Provide the (x, y) coordinate of the cell's center where the given text is located.  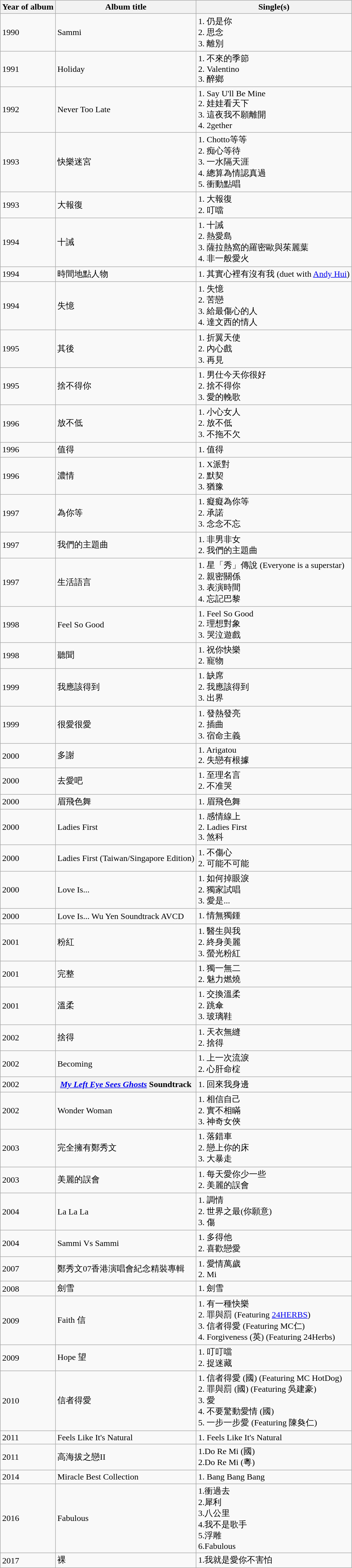
2014 (28, 1477)
1991 (28, 69)
裸 (126, 1561)
1. 每天愛你少一些 2. 美麗的誤會 (274, 1180)
大報復 (126, 205)
1. 上一次流淚 2. 心肝命椗 (274, 1064)
2016 (28, 1518)
Holiday (126, 69)
1. 多得他 2. 喜歡戀愛 (274, 1244)
Hope 望 (126, 1358)
Sammi Vs Sammi (126, 1244)
1. 有一種快樂 2. 罪與罰 (Featuring 24HERBS) 3. 信者得愛 (Featuring MC仁) 4. Forgiveness (英) (Featuring 24Herbs) (274, 1321)
放不低 (126, 424)
1. 小心女人 2. 放不低 3. 不拖不欠 (274, 424)
1990 (28, 33)
Feels Like It's Natural (126, 1437)
2010 (28, 1401)
1. 眉飛色舞 (274, 802)
2008 (28, 1289)
Love Is... (126, 890)
1. Feel So Good 2. 理想對象 3. 哭泣遊戲 (274, 624)
Becoming (126, 1064)
信者得愛 (126, 1401)
1. 不來的季節 2. Valentino 3. 醉鄉 (274, 69)
1. 缺席 2. 我應該得到 3. 出界 (274, 687)
1. 落錯車 2. 戀上你的床 3. 大暴走 (274, 1148)
1. 大報復 2. 叮噹 (274, 205)
完全擁有鄭秀文 (126, 1148)
1. 愛情萬歲 2. Mi (274, 1269)
溫柔 (126, 1006)
Year of album (28, 7)
2017 (28, 1561)
美麗的誤會 (126, 1180)
1.衝過去 2.犀利 3.八公里 4.我不是歌手 5.浮雕 6.Fabulous (274, 1518)
1. 感情線上 2. Ladies First 3. 煞科 (274, 827)
1. 星「秀」傳說 (Everyone is a superstar) 2. 親密關係 3. 表演時間 4. 忘記巴黎 (274, 582)
1. 不傷心 2. 可能不可能 (274, 858)
1. 祝你快樂 2. 寵物 (274, 655)
1. Feels Like It's Natural (274, 1437)
生活語言 (126, 582)
1. 情無獨鍾 (274, 916)
去愛吧 (126, 781)
2007 (28, 1269)
高海拔之戀II (126, 1457)
1. 其實心裡有沒有我 (duet with Andy Hui) (274, 274)
1. 回來我身邊 (274, 1084)
鄭秀文07香港演唱會紀念精裝專輯 (126, 1269)
1. 仍是你 2. 思念 3. 離別 (274, 33)
1. 調情 2. 世界之最(你願意) 3. 傷 (274, 1212)
Fabulous (126, 1518)
1. 天衣無縫 2. 捨得 (274, 1038)
1. 值得 (274, 450)
Wonder Woman (126, 1111)
My Left Eye Sees Ghosts Soundtrack (126, 1084)
Never Too Late (126, 109)
Faith 信 (126, 1321)
時間地點人物 (126, 274)
1. Arigatou 2. 失戀有根據 (274, 756)
1.Do Re Mi (國) 2.Do Re Mi (粵) (274, 1457)
快樂迷宮 (126, 162)
1. 叮叮噹 2. 捉迷藏 (274, 1358)
1. 發熱發亮 2. 插曲 3. 宿命主義 (274, 725)
1. 十誡 2. 熱愛島 3. 薩拉熱窩的羅密歐與茱麗葉 4. 非一般愛火 (274, 242)
為你等 (126, 513)
1. 信者得愛 (國) (Featuring MC HotDog) 2. 罪與罰 (國) (Featuring 吳建豪) 3. 愛 4. 不要驚動愛情 (國) 5. 一步一步愛 (Featuring 陳奐仁) (274, 1401)
粉紅 (126, 942)
1. 交換溫柔 2. 跳傘 3. 玻璃鞋 (274, 1006)
1. Bang Bang Bang (274, 1477)
1992 (28, 109)
1.我就是愛你不害怕 (274, 1561)
1. 癡癡為你等 2. 承諾 3. 念念不忘 (274, 513)
1. Chotto等等 2. 痴心等待 3. 一水隔天涯 4. 總算為情認真過 5. 衝動點唱 (274, 162)
捨得 (126, 1038)
Ladies First (Taiwan/Singapore Edition) (126, 858)
濃情 (126, 476)
1. 非男非女 2. 我們的主題曲 (274, 545)
1. Say U'll Be Mine 2. 娃娃看天下 3. 這夜我不願離開 4. 2gether (274, 109)
捨不得你 (126, 386)
Album title (126, 7)
1. 如何掉眼淚 2. 獨家試唱 3. 愛是... (274, 890)
1. 獨一無二 2. 魅力燃燒 (274, 974)
十誡 (126, 242)
Miracle Best Collection (126, 1477)
1. X派對 2. 默契 3. 猶豫 (274, 476)
La La La (126, 1212)
1. 相信自己 2. 實不相瞞 3. 神奇女俠 (274, 1111)
劍雪 (126, 1289)
很愛很愛 (126, 725)
眉飛色舞 (126, 802)
1. 醫生與我 2. 終身美麗 3. 螢光粉紅 (274, 942)
多謝 (126, 756)
值得 (126, 450)
我應該得到 (126, 687)
我們的主題曲 (126, 545)
Sammi (126, 33)
完整 (126, 974)
Ladies First (126, 827)
聽聞 (126, 655)
1. 失憶 2. 苦戀 3. 給最傷心的人 4. 達文西的情人 (274, 306)
Single(s) (274, 7)
1. 折翼天使 2. 內心戲 3. 再見 (274, 349)
1. 至理名言 2. 不准哭 (274, 781)
Feel So Good (126, 624)
1. 劍雪 (274, 1289)
Love Is... Wu Yen Soundtrack AVCD (126, 916)
其後 (126, 349)
失憶 (126, 306)
1. 男仕今天你很好 2. 捨不得你 3. 愛的輓歌 (274, 386)
